Extract the [x, y] coordinate from the center of the cell holding the provided text.  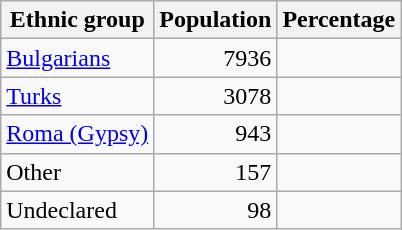
7936 [216, 58]
3078 [216, 96]
Turks [78, 96]
Bulgarians [78, 58]
157 [216, 172]
Roma (Gypsy) [78, 134]
Other [78, 172]
943 [216, 134]
Percentage [339, 20]
98 [216, 210]
Undeclared [78, 210]
Population [216, 20]
Ethnic group [78, 20]
